From the cell containing the given text, extract its center point as (x, y) coordinate. 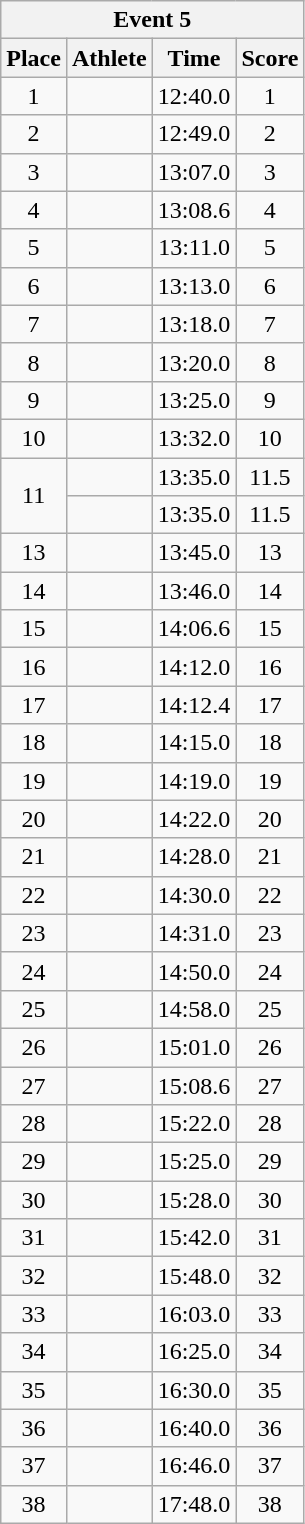
Place (34, 58)
14:19.0 (194, 781)
16:40.0 (194, 1428)
11 (34, 496)
16:25.0 (194, 1352)
15:08.6 (194, 1085)
Score (270, 58)
14:50.0 (194, 971)
13:13.0 (194, 286)
13:18.0 (194, 324)
13:11.0 (194, 248)
15:25.0 (194, 1162)
14:06.6 (194, 629)
13:45.0 (194, 553)
15:42.0 (194, 1238)
14:30.0 (194, 895)
14:15.0 (194, 743)
Time (194, 58)
15:22.0 (194, 1124)
14:28.0 (194, 857)
13:32.0 (194, 438)
16:03.0 (194, 1314)
15:01.0 (194, 1047)
16:30.0 (194, 1390)
Athlete (109, 58)
16:46.0 (194, 1466)
12:49.0 (194, 134)
13:20.0 (194, 362)
14:12.0 (194, 667)
12:40.0 (194, 96)
14:12.4 (194, 705)
13:46.0 (194, 591)
17:48.0 (194, 1504)
15:28.0 (194, 1200)
13:07.0 (194, 172)
14:31.0 (194, 933)
13:25.0 (194, 400)
15:48.0 (194, 1276)
14:58.0 (194, 1009)
14:22.0 (194, 819)
13:08.6 (194, 210)
Event 5 (152, 20)
